Find where the given text appears and provide that cell's center as [x, y] coordinate. 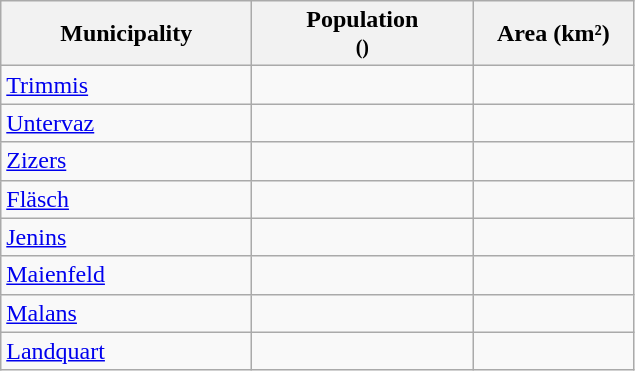
Trimmis [126, 85]
Area (km²) [554, 34]
Zizers [126, 161]
Jenins [126, 237]
Population () [362, 34]
Fläsch [126, 199]
Landquart [126, 351]
Untervaz [126, 123]
Municipality [126, 34]
Maienfeld [126, 275]
Malans [126, 313]
